Identify which cell holds the provided text, then report its (X, Y) central coordinate. 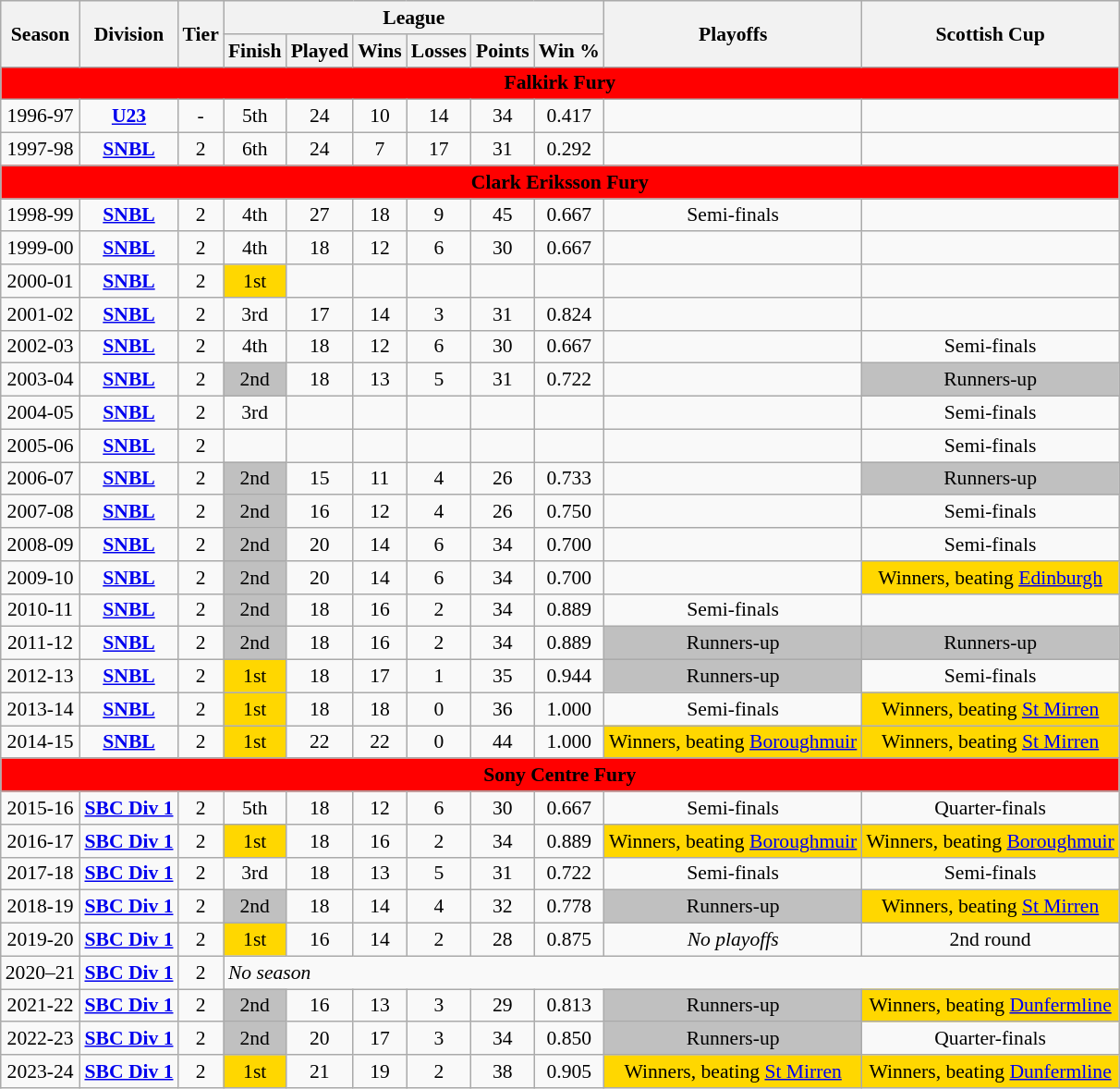
9 (439, 215)
- (201, 116)
U23 (128, 116)
44 (503, 742)
Played (320, 51)
0.905 (569, 1071)
15 (320, 479)
2015-16 (41, 808)
35 (503, 677)
1999-00 (41, 249)
2019-20 (41, 940)
Wins (380, 51)
1 (439, 677)
7 (380, 150)
2021-22 (41, 1006)
Division (128, 33)
1997-98 (41, 150)
2023-24 (41, 1071)
45 (503, 215)
Points (503, 51)
Tier (201, 33)
19 (380, 1071)
21 (320, 1071)
2011-12 (41, 643)
No playoffs (733, 940)
2004-05 (41, 413)
6th (255, 150)
2003-04 (41, 380)
2000-01 (41, 281)
2012-13 (41, 677)
Falkirk Fury (560, 83)
0.417 (569, 116)
No season (671, 973)
2022-23 (41, 1039)
2006-07 (41, 479)
0.813 (569, 1006)
2001-02 (41, 314)
2008-09 (41, 544)
2020–21 (41, 973)
0.750 (569, 512)
38 (503, 1071)
27 (320, 215)
0.733 (569, 479)
Sony Centre Fury (560, 776)
Winners, beating Edinburgh (990, 578)
10 (380, 116)
0.824 (569, 314)
2005-06 (41, 446)
League (414, 18)
Finish (255, 51)
2017-18 (41, 874)
0.292 (569, 150)
0.944 (569, 677)
Playoffs (733, 33)
Scottish Cup (990, 33)
1996-97 (41, 116)
2007-08 (41, 512)
2002-03 (41, 347)
2014-15 (41, 742)
11 (380, 479)
2016-17 (41, 841)
28 (503, 940)
Season (41, 33)
2009-10 (41, 578)
0.850 (569, 1039)
1998-99 (41, 215)
Win % (569, 51)
0.875 (569, 940)
2nd round (990, 940)
2018-19 (41, 907)
Losses (439, 51)
2013-14 (41, 709)
36 (503, 709)
29 (503, 1006)
Clark Eriksson Fury (560, 182)
32 (503, 907)
2010-11 (41, 610)
0.778 (569, 907)
